Pinpoint the cell where the given text exists, returning its (X, Y) midpoint coordinate. 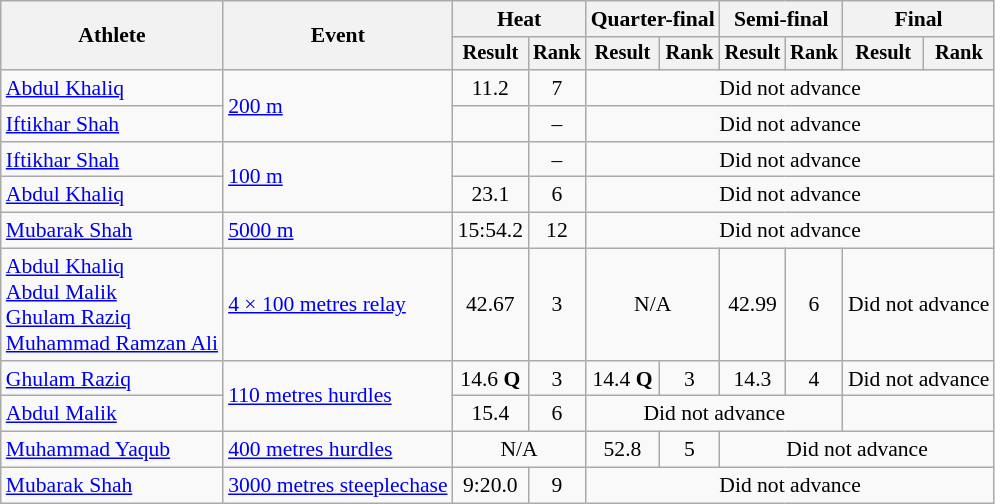
11.2 (490, 88)
Athlete (112, 36)
9:20.0 (490, 486)
5 (689, 450)
52.8 (623, 450)
200 m (338, 106)
100 m (338, 178)
9 (557, 486)
14.6 Q (490, 379)
4 × 100 metres relay (338, 305)
400 metres hurdles (338, 450)
4 (814, 379)
Muhammad Yaqub (112, 450)
23.1 (490, 195)
42.67 (490, 305)
5000 m (338, 231)
3000 metres steeplechase (338, 486)
Ghulam Raziq (112, 379)
14.3 (753, 379)
15:54.2 (490, 231)
Event (338, 36)
Semi-final (782, 19)
Heat (520, 19)
7 (557, 88)
42.99 (753, 305)
Final (919, 19)
14.4 Q (623, 379)
12 (557, 231)
Abdul KhaliqAbdul MalikGhulam RaziqMuhammad Ramzan Ali (112, 305)
110 metres hurdles (338, 396)
15.4 (490, 414)
Abdul Malik (112, 414)
Quarter-final (653, 19)
